Return the [x, y] coordinate for the center point of the cell that contains the specified text.  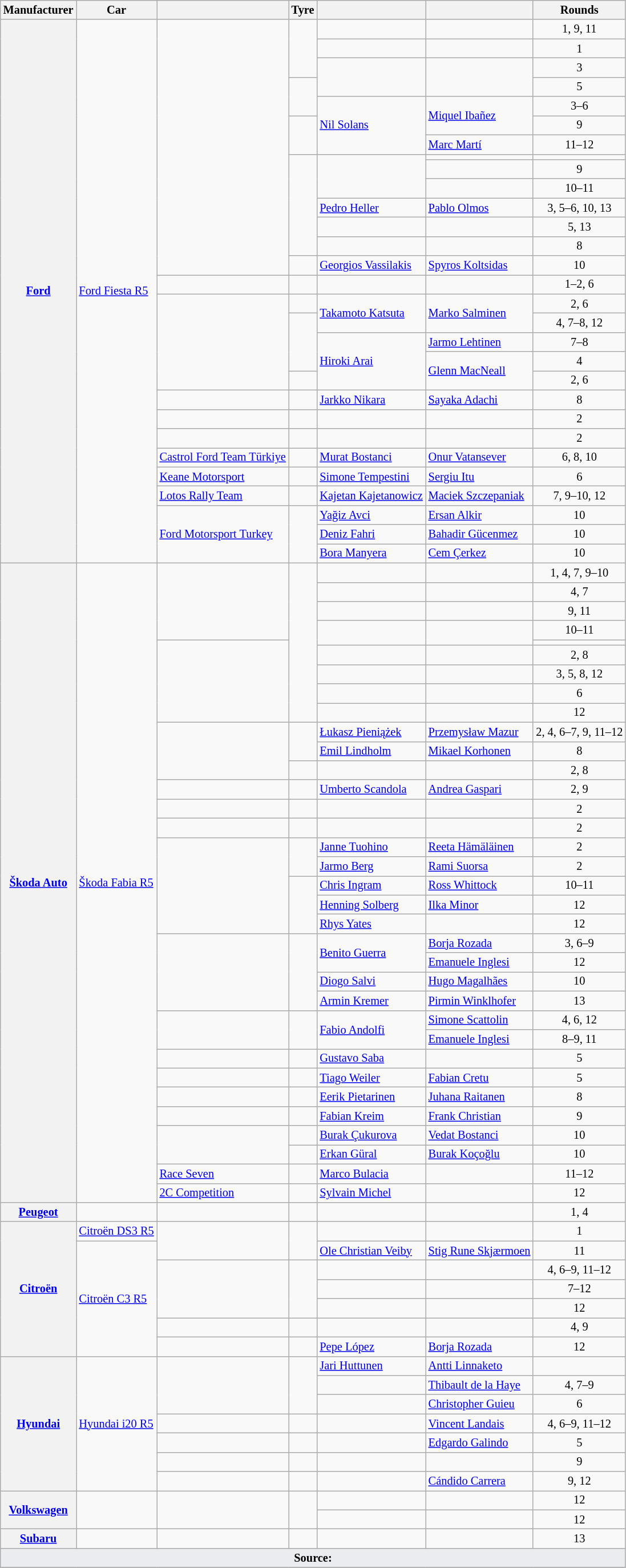
9, 12 [579, 1481]
1, 9, 11 [579, 29]
Diogo Salvi [371, 981]
Armin Kremer [371, 1001]
Burak Koçoğlu [479, 1154]
Ford Fiesta R5 [116, 291]
Chris Ingram [371, 885]
Simone Tempestini [371, 477]
Deniz Fahri [371, 534]
7–12 [579, 1289]
Onur Vatansever [479, 457]
Przemysław Mazur [479, 732]
4, 6, 12 [579, 1020]
3, 6–9 [579, 943]
Bora Manyera [371, 553]
Henning Solberg [371, 905]
Yağiz Avci [371, 515]
Murat Bostanci [371, 457]
Łukasz Pieniążek [371, 732]
Keane Motorsport [223, 477]
Ersan Alkir [479, 515]
Benito Guerra [371, 952]
5, 13 [579, 227]
Jarkko Nikara [371, 400]
Nil Solans [371, 126]
Antti Linnaketo [479, 1366]
1, 4, 7, 9–10 [579, 573]
Hyundai [39, 1424]
Emil Lindholm [371, 751]
Tiago Weiler [371, 1078]
Burak Çukurova [371, 1135]
Thibault de la Haye [479, 1385]
Mikael Korhonen [479, 751]
Glenn MacNeall [479, 371]
Manufacturer [39, 10]
2C Competition [223, 1193]
Sayaka Adachi [479, 400]
3, 5, 8, 12 [579, 674]
Pablo Olmos [479, 208]
Hugo Magalhães [479, 981]
Juhana Raitanen [479, 1097]
Gustavo Saba [371, 1058]
3 [579, 67]
Subaru [39, 1538]
Maciek Szczepaniak [479, 495]
Citroën DS3 R5 [116, 1231]
6, 8, 10 [579, 457]
1, 4 [579, 1212]
Fabio Andolfi [371, 1030]
Hyundai i20 R5 [116, 1424]
Miquel Ibañez [479, 115]
Ford Motorsport Turkey [223, 534]
Pirmin Winklhofer [479, 1001]
Kajetan Kajetanowicz [371, 495]
2, 9 [579, 789]
Škoda Auto [39, 882]
Vedat Bostanci [479, 1135]
9, 11 [579, 611]
Rounds [579, 10]
Christopher Guieu [479, 1404]
Rhys Yates [371, 924]
4, 7 [579, 592]
Frank Christian [479, 1116]
Car [116, 10]
4, 7–9 [579, 1385]
Vincent Landais [479, 1424]
Škoda Fabia R5 [116, 882]
Tyre [303, 10]
3, 5–6, 10, 13 [579, 208]
Citroën [39, 1289]
Sergiu Itu [479, 477]
3–6 [579, 106]
2, 4, 6–7, 9, 11–12 [579, 732]
Stig Rune Skjærmoen [479, 1251]
Pedro Heller [371, 208]
Ole Christian Veiby [371, 1251]
Marko Salminen [479, 313]
Sylvain Michel [371, 1193]
11 [579, 1251]
Citroën C3 R5 [116, 1299]
4 [579, 361]
Marc Martí [479, 144]
Jarmo Lehtinen [479, 342]
1–2, 6 [579, 284]
Georgios Vassilakis [371, 265]
Cándido Carrera [479, 1481]
Eerik Pietarinen [371, 1097]
Source: [313, 1558]
Reeta Hämäläinen [479, 847]
Fabian Cretu [479, 1078]
Race Seven [223, 1174]
Hiroki Arai [371, 361]
4, 9 [579, 1327]
7, 9–10, 12 [579, 495]
Umberto Scandola [371, 789]
Ilka Minor [479, 905]
Fabian Kreim [371, 1116]
Rami Suorsa [479, 866]
Jari Huttunen [371, 1366]
Ross Whittock [479, 885]
Pepe López [371, 1347]
Lotos Rally Team [223, 495]
Andrea Gaspari [479, 789]
Simone Scattolin [479, 1020]
Marco Bulacia [371, 1174]
Ford [39, 291]
Volkswagen [39, 1509]
4, 7–8, 12 [579, 323]
Janne Tuohino [371, 847]
Jarmo Berg [371, 866]
Peugeot [39, 1212]
7–8 [579, 342]
8–9, 11 [579, 1039]
Erkan Güral [371, 1154]
Cem Çerkez [479, 553]
Edgardo Galindo [479, 1442]
Spyros Koltsidas [479, 265]
Takamoto Katsuta [371, 313]
Castrol Ford Team Türkiye [223, 457]
Bahadir Gücenmez [479, 534]
